Identify which cell holds the provided text, then report its [x, y] central coordinate. 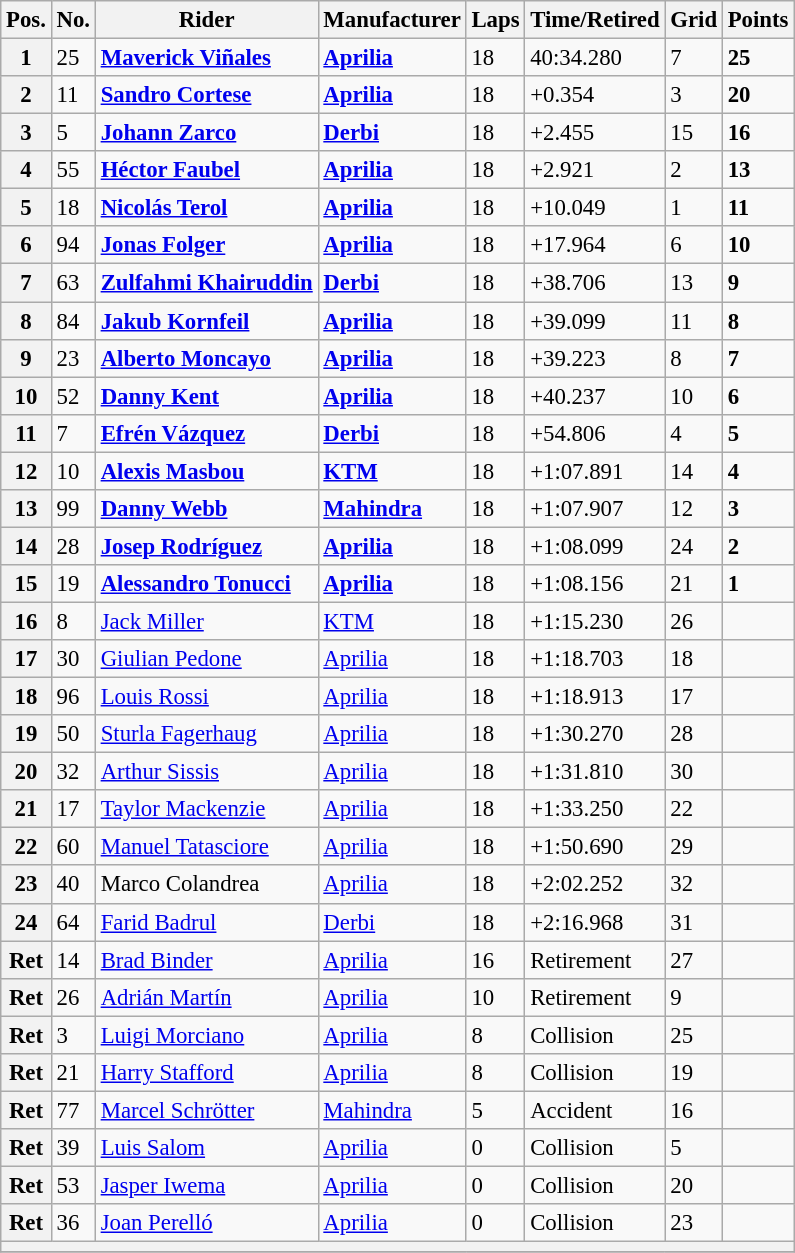
Marco Colandrea [206, 885]
Johann Zarco [206, 133]
50 [73, 734]
40 [73, 885]
Danny Webb [206, 509]
+1:07.907 [595, 509]
+2.921 [595, 170]
+1:08.099 [595, 546]
+17.964 [595, 245]
Taylor Mackenzie [206, 809]
Marcel Schrötter [206, 1110]
Harry Stafford [206, 1073]
Alexis Masbou [206, 471]
55 [73, 170]
Rider [206, 20]
+1:33.250 [595, 809]
+2.455 [595, 133]
Manuel Tatasciore [206, 847]
Arthur Sissis [206, 772]
Pos. [26, 20]
27 [694, 960]
Maverick Viñales [206, 58]
Jonas Folger [206, 245]
Points [758, 20]
+1:08.156 [595, 584]
+0.354 [595, 95]
Sturla Fagerhaug [206, 734]
99 [73, 509]
+2:16.968 [595, 922]
Sandro Cortese [206, 95]
+1:07.891 [595, 471]
77 [73, 1110]
+40.237 [595, 396]
Giulian Pedone [206, 659]
+38.706 [595, 283]
64 [73, 922]
94 [73, 245]
+1:30.270 [595, 734]
+54.806 [595, 433]
Adrián Martín [206, 997]
Efrén Vázquez [206, 433]
Jack Miller [206, 621]
Farid Badrul [206, 922]
No. [73, 20]
96 [73, 697]
Alberto Moncayo [206, 358]
+2:02.252 [595, 885]
+39.223 [595, 358]
+1:31.810 [595, 772]
36 [73, 1223]
Joan Perelló [206, 1223]
53 [73, 1185]
Alessandro Tonucci [206, 584]
Danny Kent [206, 396]
Jasper Iwema [206, 1185]
+1:15.230 [595, 621]
Jakub Kornfeil [206, 321]
84 [73, 321]
Accident [595, 1110]
31 [694, 922]
+1:18.703 [595, 659]
Laps [496, 20]
+1:50.690 [595, 847]
63 [73, 283]
Manufacturer [392, 20]
52 [73, 396]
Nicolás Terol [206, 208]
+10.049 [595, 208]
+1:18.913 [595, 697]
Luigi Morciano [206, 1035]
40:34.280 [595, 58]
Brad Binder [206, 960]
+39.099 [595, 321]
60 [73, 847]
Josep Rodríguez [206, 546]
Zulfahmi Khairuddin [206, 283]
Luis Salom [206, 1148]
29 [694, 847]
Héctor Faubel [206, 170]
Time/Retired [595, 20]
Grid [694, 20]
Louis Rossi [206, 697]
39 [73, 1148]
